Return the (X, Y) coordinate for the center point of the cell that contains the specified text.  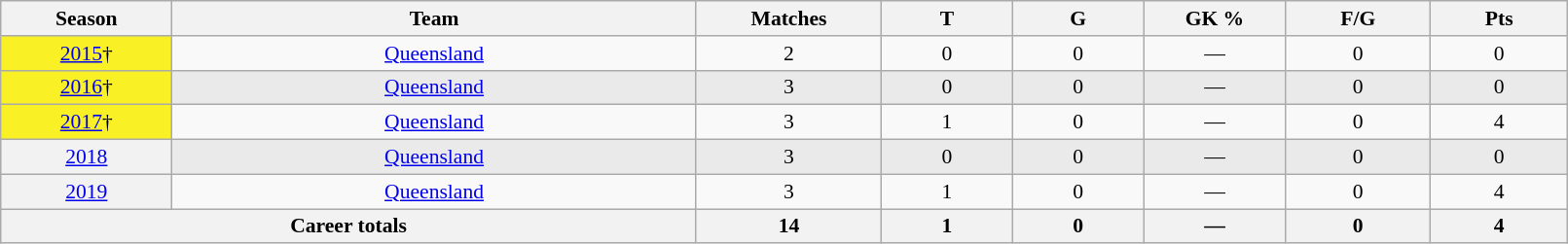
2015† (87, 53)
T (948, 18)
G (1078, 18)
Pts (1499, 18)
2 (788, 53)
F/G (1358, 18)
2019 (87, 192)
Matches (788, 18)
Career totals (348, 227)
14 (788, 227)
2017† (87, 122)
2018 (87, 157)
GK % (1215, 18)
Season (87, 18)
2016† (87, 87)
Team (434, 18)
